Output the (x, y) coordinate of the center of the cell containing the given text.  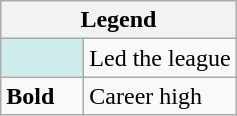
Bold (42, 96)
Led the league (160, 58)
Career high (160, 96)
Legend (118, 20)
